Locate the cell with the specified text and output its [X, Y] center coordinate. 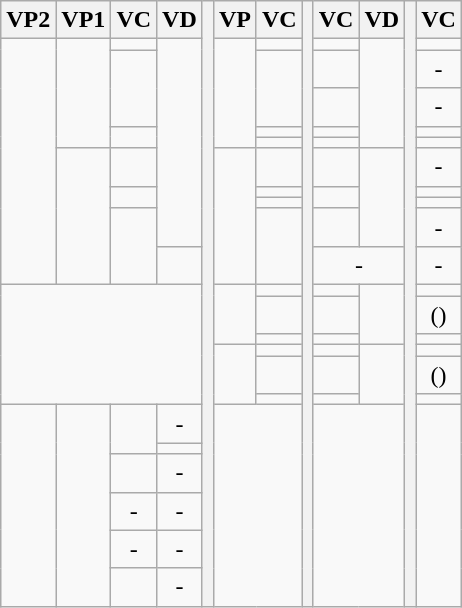
VP2 [28, 20]
VP1 [84, 20]
VP [234, 20]
